Extract the [x, y] coordinate from the center of the cell holding the provided text.  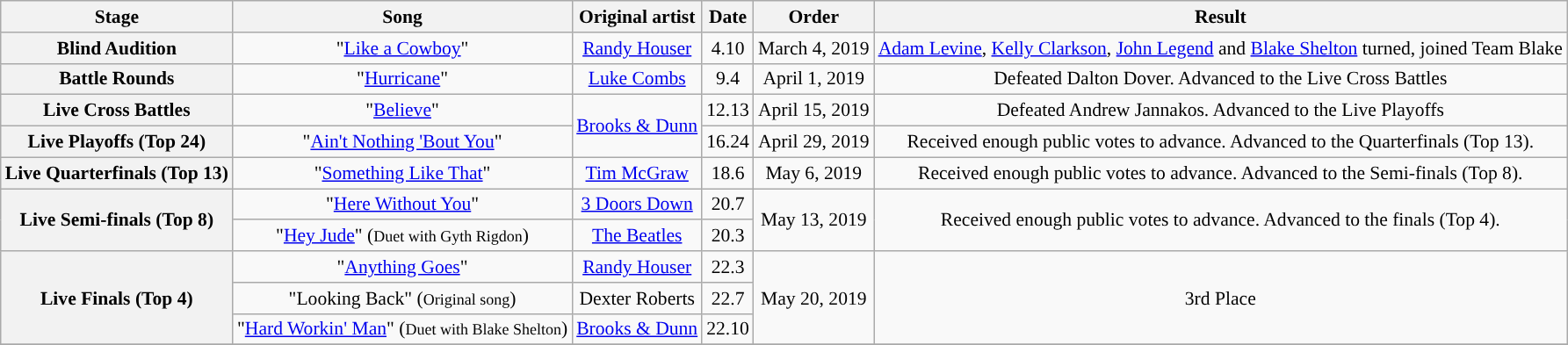
Battle Rounds [117, 79]
Live Quarterfinals (Top 13) [117, 173]
May 13, 2019 [813, 219]
22.3 [727, 267]
Adam Levine, Kelly Clarkson, John Legend and Blake Shelton turned, joined Team Blake [1221, 48]
Blind Audition [117, 48]
Date [727, 17]
April 1, 2019 [813, 79]
22.10 [727, 329]
"Hey Jude" (Duet with Gyth Rigdon) [402, 236]
Dexter Roberts [637, 298]
"Hard Workin' Man" (Duet with Blake Shelton) [402, 329]
4.10 [727, 48]
Received enough public votes to advance. Advanced to the Quarterfinals (Top 13). [1221, 142]
Luke Combs [637, 79]
16.24 [727, 142]
12.13 [727, 111]
Live Finals (Top 4) [117, 298]
Live Semi-finals (Top 8) [117, 219]
March 4, 2019 [813, 48]
Original artist [637, 17]
9.4 [727, 79]
"Here Without You" [402, 205]
April 15, 2019 [813, 111]
Stage [117, 17]
"Ain't Nothing 'Bout You" [402, 142]
Order [813, 17]
The Beatles [637, 236]
May 20, 2019 [813, 298]
Live Cross Battles [117, 111]
"Something Like That" [402, 173]
Defeated Andrew Jannakos. Advanced to the Live Playoffs [1221, 111]
Song [402, 17]
Received enough public votes to advance. Advanced to the Semi-finals (Top 8). [1221, 173]
"Believe" [402, 111]
20.3 [727, 236]
May 6, 2019 [813, 173]
3 Doors Down [637, 205]
"Like a Cowboy" [402, 48]
Defeated Dalton Dover. Advanced to the Live Cross Battles [1221, 79]
22.7 [727, 298]
20.7 [727, 205]
3rd Place [1221, 298]
"Hurricane" [402, 79]
18.6 [727, 173]
Live Playoffs (Top 24) [117, 142]
Result [1221, 17]
Tim McGraw [637, 173]
"Looking Back" (Original song) [402, 298]
Received enough public votes to advance. Advanced to the finals (Top 4). [1221, 219]
"Anything Goes" [402, 267]
April 29, 2019 [813, 142]
